Determine the (X, Y) coordinate at the center of the cell enclosing the given text.  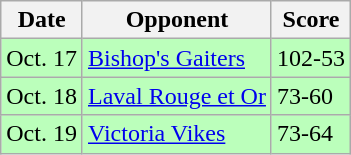
Date (42, 20)
73-64 (310, 134)
73-60 (310, 96)
102-53 (310, 58)
Oct. 18 (42, 96)
Score (310, 20)
Oct. 19 (42, 134)
Oct. 17 (42, 58)
Victoria Vikes (176, 134)
Opponent (176, 20)
Laval Rouge et Or (176, 96)
Bishop's Gaiters (176, 58)
